Pinpoint the cell where the given text exists, returning its [X, Y] midpoint coordinate. 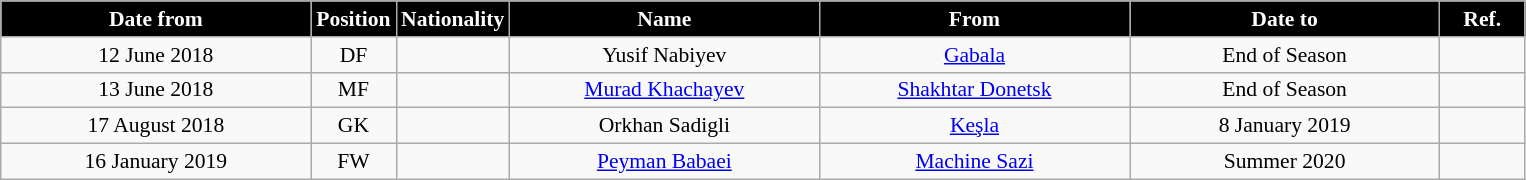
Shakhtar Donetsk [974, 90]
Keşla [974, 126]
Yusif Nabiyev [664, 55]
Murad Khachayev [664, 90]
13 June 2018 [156, 90]
Machine Sazi [974, 162]
8 January 2019 [1285, 126]
Summer 2020 [1285, 162]
FW [354, 162]
16 January 2019 [156, 162]
Gabala [974, 55]
Position [354, 19]
Peyman Babaei [664, 162]
Nationality [452, 19]
17 August 2018 [156, 126]
From [974, 19]
12 June 2018 [156, 55]
Orkhan Sadigli [664, 126]
Date from [156, 19]
GK [354, 126]
DF [354, 55]
MF [354, 90]
Ref. [1482, 19]
Name [664, 19]
Date to [1285, 19]
